For the text-containing cell, return its midpoint in (X, Y) coordinate format. 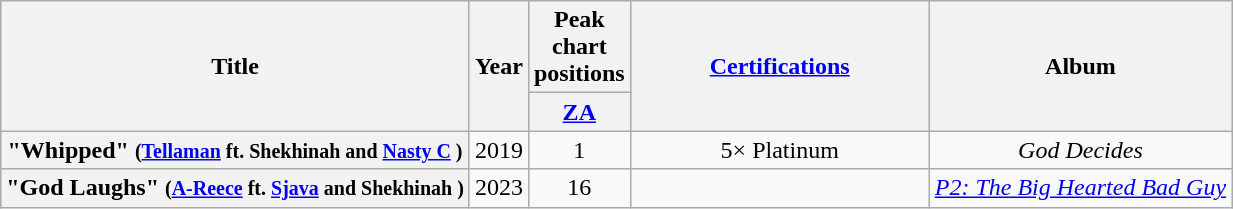
Year (498, 66)
"Whipped" (Tellaman ft. Shekhinah and Nasty C ) (236, 150)
16 (579, 188)
Peak chart positions (579, 47)
"God Laughs" (A-Reece ft. Sjava and Shekhinah ) (236, 188)
Album (1080, 66)
Certifications (780, 66)
5× Platinum (780, 150)
2023 (498, 188)
ZA (579, 112)
P2: The Big Hearted Bad Guy (1080, 188)
2019 (498, 150)
Title (236, 66)
1 (579, 150)
God Decides (1080, 150)
